Provide the [X, Y] coordinate of the cell's center where the given text is located.  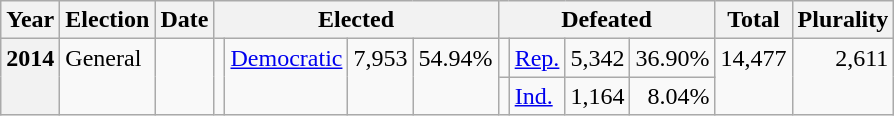
Elected [356, 20]
Defeated [606, 20]
8.04% [672, 96]
Plurality [843, 20]
14,477 [754, 77]
Democratic [286, 77]
General [108, 77]
7,953 [380, 77]
1,164 [598, 96]
Rep. [537, 58]
Election [108, 20]
Total [754, 20]
Ind. [537, 96]
Date [184, 20]
Year [30, 20]
5,342 [598, 58]
36.90% [672, 58]
2,611 [843, 77]
54.94% [456, 77]
2014 [30, 77]
